From the cell containing the given text, extract its center point as (x, y) coordinate. 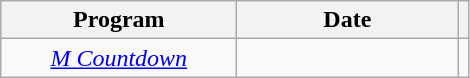
Date (348, 20)
Program (119, 20)
M Countdown (119, 58)
